From the cell containing the given text, extract its center point as (x, y) coordinate. 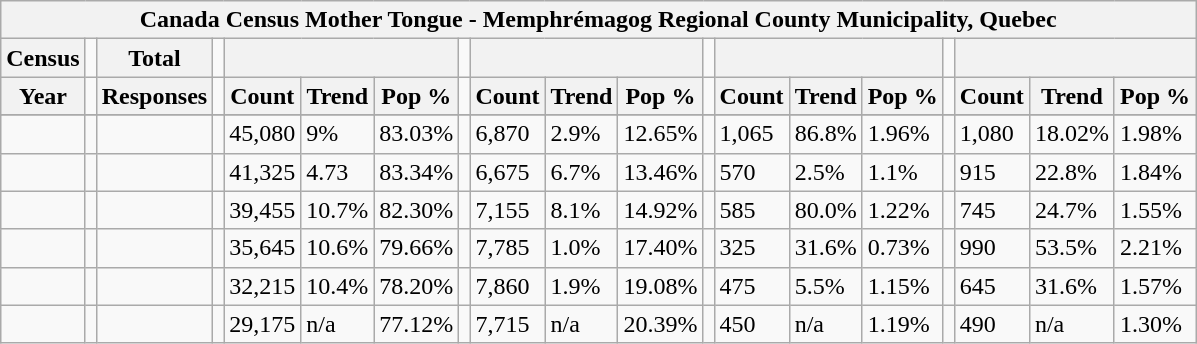
1.84% (1154, 172)
79.66% (416, 248)
Total (154, 58)
53.5% (1072, 248)
745 (992, 210)
13.46% (660, 172)
Census (43, 58)
41,325 (262, 172)
19.08% (660, 286)
1.57% (1154, 286)
585 (752, 210)
10.6% (338, 248)
Canada Census Mother Tongue - Memphrémagog Regional County Municipality, Quebec (598, 20)
1.1% (902, 172)
39,455 (262, 210)
1.22% (902, 210)
450 (752, 324)
1.9% (582, 286)
10.7% (338, 210)
8.1% (582, 210)
490 (992, 324)
475 (752, 286)
20.39% (660, 324)
9% (338, 134)
80.0% (826, 210)
1.15% (902, 286)
5.5% (826, 286)
2.21% (1154, 248)
78.20% (416, 286)
645 (992, 286)
10.4% (338, 286)
570 (752, 172)
83.34% (416, 172)
6,675 (508, 172)
Year (43, 96)
2.9% (582, 134)
7,155 (508, 210)
32,215 (262, 286)
83.03% (416, 134)
77.12% (416, 324)
2.5% (826, 172)
18.02% (1072, 134)
1.55% (1154, 210)
1,065 (752, 134)
17.40% (660, 248)
990 (992, 248)
7,785 (508, 248)
12.65% (660, 134)
6,870 (508, 134)
86.8% (826, 134)
1.98% (1154, 134)
1.30% (1154, 324)
1,080 (992, 134)
1.96% (902, 134)
22.8% (1072, 172)
1.0% (582, 248)
14.92% (660, 210)
35,645 (262, 248)
Responses (154, 96)
29,175 (262, 324)
45,080 (262, 134)
7,715 (508, 324)
6.7% (582, 172)
4.73 (338, 172)
325 (752, 248)
915 (992, 172)
0.73% (902, 248)
7,860 (508, 286)
24.7% (1072, 210)
1.19% (902, 324)
82.30% (416, 210)
